Extract the [X, Y] coordinate from the center of the cell holding the provided text.  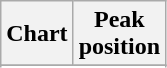
Chart [37, 34]
Peak position [119, 34]
